Pinpoint the cell where the given text exists, returning its [x, y] midpoint coordinate. 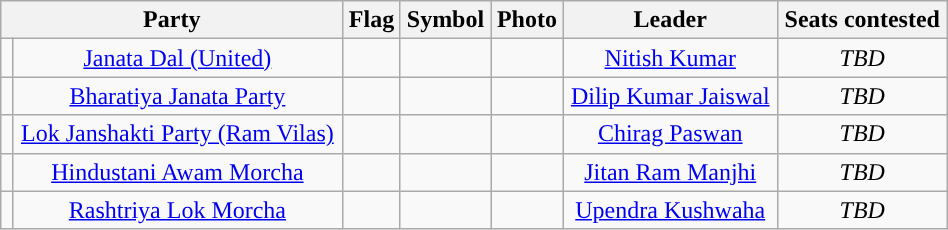
Bharatiya Janata Party [178, 96]
Symbol [445, 20]
Janata Dal (United) [178, 58]
Dilip Kumar Jaiswal [670, 96]
Nitish Kumar [670, 58]
Party [172, 20]
Leader [670, 20]
Jitan Ram Manjhi [670, 172]
Flag [372, 20]
Lok Janshakti Party (Ram Vilas) [178, 134]
Photo [528, 20]
Hindustani Awam Morcha [178, 172]
Chirag Paswan [670, 134]
Seats contested [862, 20]
Rashtriya Lok Morcha [178, 210]
Upendra Kushwaha [670, 210]
